Locate the cell with the specified text and output its [X, Y] center coordinate. 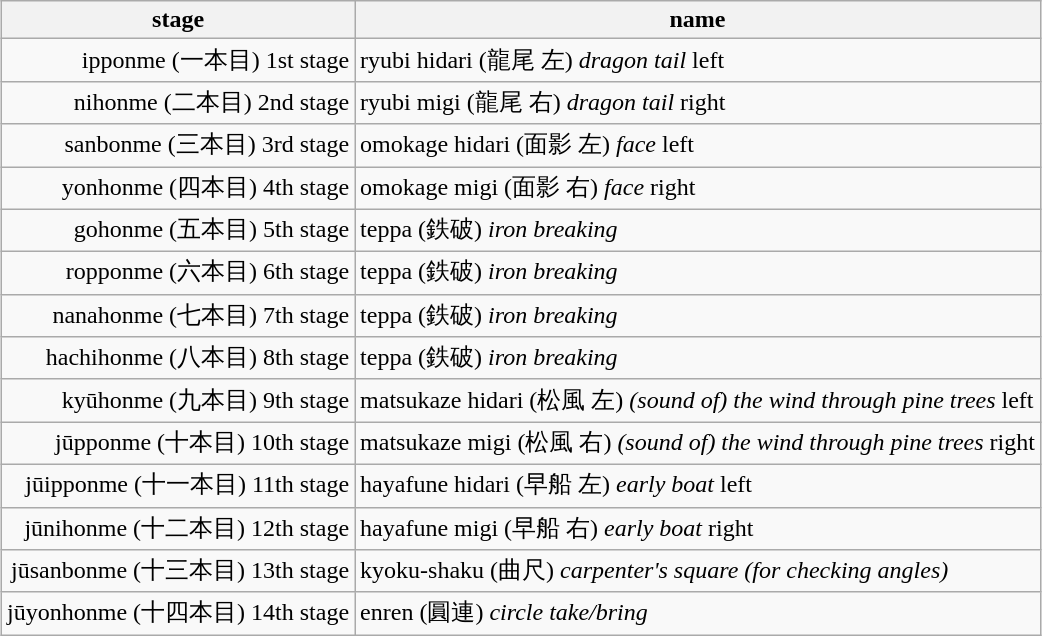
gohonme (五本目) 5th stage [178, 230]
sanbonme (三本目) 3rd stage [178, 146]
kyoku-shaku (曲尺) carpenter's square (for checking angles) [698, 572]
matsukaze hidari (松風 左) (sound of) the wind through pine trees left [698, 400]
jūnihonme (十二本目) 12th stage [178, 528]
stage [178, 20]
hayafune migi (早船 右) early boat right [698, 528]
omokage migi (面影 右) face right [698, 188]
kyūhonme (九本目) 9th stage [178, 400]
ropponme (六本目) 6th stage [178, 274]
name [698, 20]
jūsanbonme (十三本目) 13th stage [178, 572]
matsukaze migi (松風 右) (sound of) the wind through pine trees right [698, 444]
ryubi hidari (龍尾 左) dragon tail left [698, 60]
jūyonhonme (十四本目) 14th stage [178, 614]
hayafune hidari (早船 左) early boat left [698, 486]
nihonme (二本目) 2nd stage [178, 102]
jūpponme (十本目) 10th stage [178, 444]
omokage hidari (面影 左) face left [698, 146]
ryubi migi (龍尾 右) dragon tail right [698, 102]
jūipponme (十一本目) 11th stage [178, 486]
nanahonme (七本目) 7th stage [178, 316]
ipponme (一本目) 1st stage [178, 60]
yonhonme (四本目) 4th stage [178, 188]
hachihonme (八本目) 8th stage [178, 358]
enren (圓連) circle take/bring [698, 614]
